Locate the cell with the specified text and output its [x, y] center coordinate. 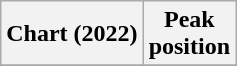
Chart (2022) [72, 34]
Peakposition [189, 34]
